Provide the (x, y) coordinate of the cell's center where the given text is located.  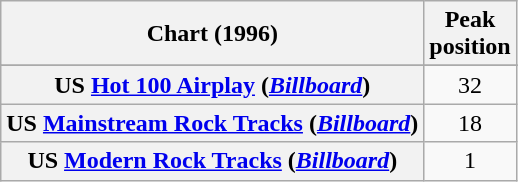
US Modern Rock Tracks (Billboard) (212, 161)
US Hot 100 Airplay (Billboard) (212, 85)
32 (470, 85)
1 (470, 161)
18 (470, 123)
Peakposition (470, 34)
US Mainstream Rock Tracks (Billboard) (212, 123)
Chart (1996) (212, 34)
